Output the [X, Y] coordinate of the center of the cell containing the given text.  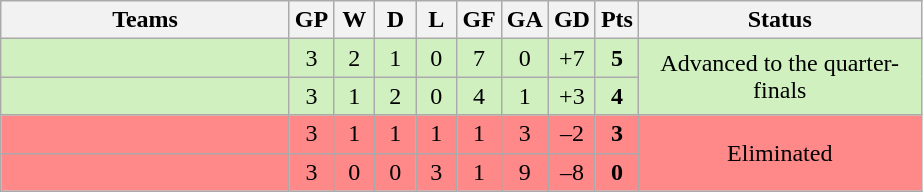
GA [524, 20]
5 [616, 58]
Eliminated [780, 153]
W [354, 20]
GP [311, 20]
–8 [572, 172]
GD [572, 20]
Advanced to the quarter-finals [780, 77]
9 [524, 172]
–2 [572, 134]
7 [479, 58]
GF [479, 20]
Pts [616, 20]
+3 [572, 96]
Status [780, 20]
+7 [572, 58]
L [436, 20]
D [396, 20]
Teams [146, 20]
